For the text-containing cell, return its midpoint in (X, Y) coordinate format. 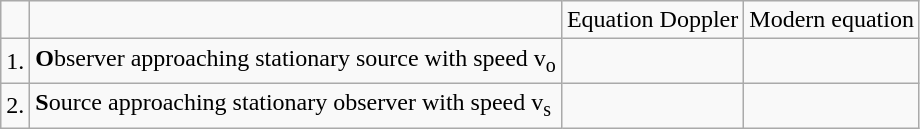
Modern equation (832, 20)
Equation Doppler (652, 20)
Source approaching stationary observer with speed vs (296, 105)
Observer approaching stationary source with speed vo (296, 61)
1. (16, 61)
2. (16, 105)
